Output the [X, Y] coordinate of the center of the cell containing the given text.  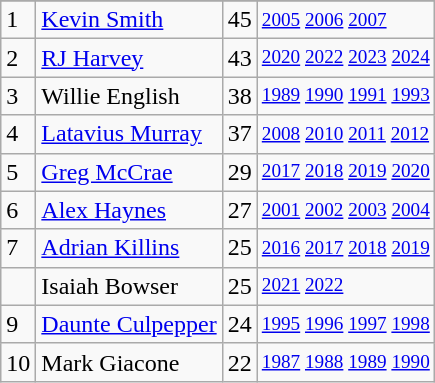
43 [240, 58]
1995 1996 1997 1998 [346, 324]
27 [240, 210]
37 [240, 134]
Daunte Culpepper [129, 324]
22 [240, 362]
2005 2006 2007 [346, 20]
Latavius Murray [129, 134]
10 [18, 362]
29 [240, 172]
2016 2017 2018 2019 [346, 248]
2008 2010 2011 2012 [346, 134]
Willie English [129, 96]
1987 1988 1989 1990 [346, 362]
Isaiah Bowser [129, 286]
Greg McCrae [129, 172]
RJ Harvey [129, 58]
Mark Giacone [129, 362]
2021 2022 [346, 286]
1989 1990 1991 1993 [346, 96]
3 [18, 96]
2001 2002 2003 2004 [346, 210]
5 [18, 172]
2017 2018 2019 2020 [346, 172]
38 [240, 96]
45 [240, 20]
Adrian Killins [129, 248]
2 [18, 58]
7 [18, 248]
9 [18, 324]
2020 2022 2023 2024 [346, 58]
24 [240, 324]
1 [18, 20]
Kevin Smith [129, 20]
6 [18, 210]
4 [18, 134]
Alex Haynes [129, 210]
